From the cell containing the given text, extract its center point as (X, Y) coordinate. 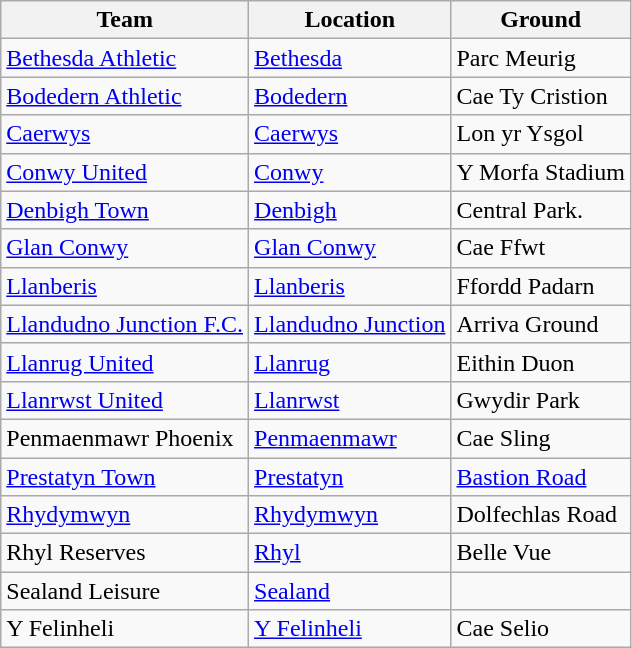
Bethesda (350, 58)
Prestatyn Town (125, 477)
Sealand (350, 591)
Rhyl Reserves (125, 553)
Denbigh Town (125, 210)
Llandudno Junction F.C. (125, 324)
Llandudno Junction (350, 324)
Bodedern Athletic (125, 96)
Conwy (350, 172)
Cae Ffwt (540, 248)
Bethesda Athletic (125, 58)
Cae Ty Cristion (540, 96)
Bastion Road (540, 477)
Team (125, 20)
Y Morfa Stadium (540, 172)
Llanrwst (350, 400)
Arriva Ground (540, 324)
Llanrug (350, 362)
Rhyl (350, 553)
Central Park. (540, 210)
Dolfechlas Road (540, 515)
Gwydir Park (540, 400)
Llanrwst United (125, 400)
Ffordd Padarn (540, 286)
Ground (540, 20)
Cae Selio (540, 629)
Location (350, 20)
Llanrug United (125, 362)
Sealand Leisure (125, 591)
Conwy United (125, 172)
Parc Meurig (540, 58)
Penmaenmawr (350, 438)
Penmaenmawr Phoenix (125, 438)
Lon yr Ysgol (540, 134)
Denbigh (350, 210)
Belle Vue (540, 553)
Bodedern (350, 96)
Eithin Duon (540, 362)
Cae Sling (540, 438)
Prestatyn (350, 477)
